Extract the (X, Y) coordinate from the center of the cell holding the provided text.  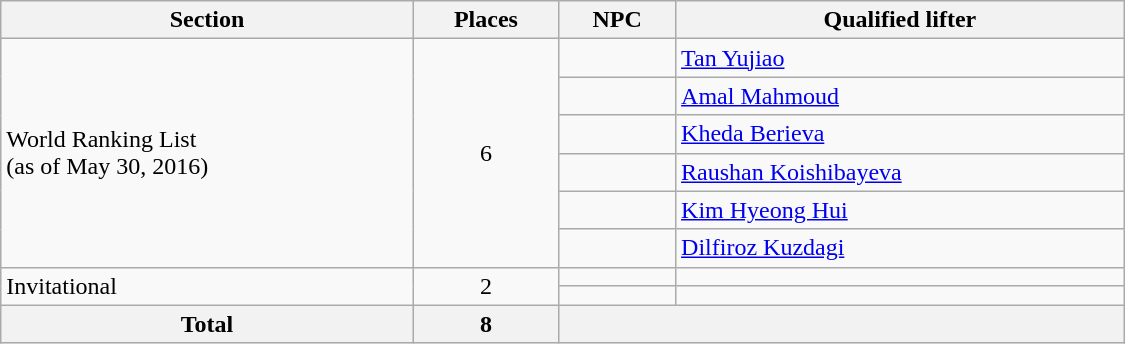
World Ranking List(as of May 30, 2016) (208, 153)
Kim Hyeong Hui (900, 210)
Places (486, 20)
Section (208, 20)
Kheda Berieva (900, 134)
8 (486, 324)
Invitational (208, 286)
Total (208, 324)
6 (486, 153)
Raushan Koishibayeva (900, 172)
Dilfiroz Kuzdagi (900, 248)
Amal Mahmoud (900, 96)
Tan Yujiao (900, 58)
NPC (618, 20)
Qualified lifter (900, 20)
2 (486, 286)
